Extract the (X, Y) coordinate from the center of the cell holding the provided text.  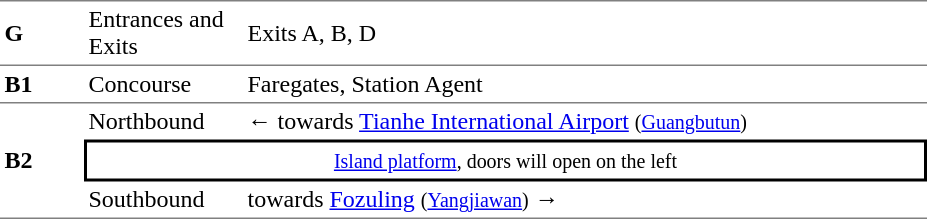
Concourse (164, 85)
← towards Tianhe International Airport (Guangbutun) (585, 122)
Northbound (164, 122)
G (42, 33)
Entrances and Exits (164, 33)
Island platform, doors will open on the left (506, 161)
Faregates, Station Agent (585, 85)
Exits A, B, D (585, 33)
B1 (42, 85)
